Search for the cell housing the specified text and yield its [X, Y] center coordinate. 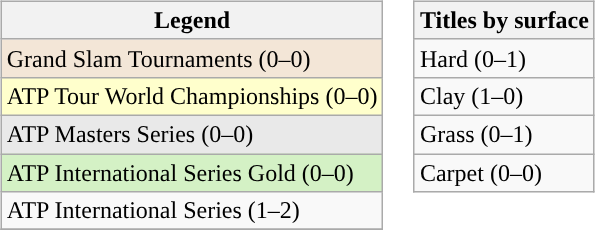
Hard (0–1) [504, 58]
Legend [192, 20]
Titles by surface [504, 20]
Grass (0–1) [504, 134]
ATP Masters Series (0–0) [192, 134]
ATP Tour World Championships (0–0) [192, 96]
ATP International Series Gold (0–0) [192, 173]
Grand Slam Tournaments (0–0) [192, 58]
Carpet (0–0) [504, 173]
Clay (1–0) [504, 96]
ATP International Series (1–2) [192, 211]
